Return (X, Y) of the center of cell containing provided text 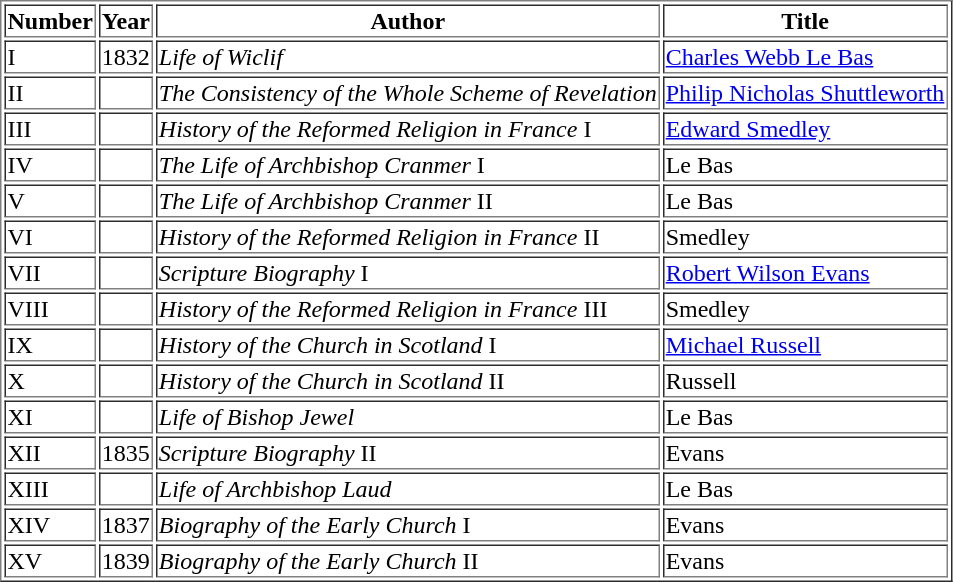
VII (50, 272)
Biography of the Early Church I (408, 524)
1835 (126, 452)
XIII (50, 488)
Life of Wiclif (408, 56)
Title (806, 20)
Number (50, 20)
V (50, 200)
The Life of Archbishop Cranmer I (408, 164)
Life of Bishop Jewel (408, 416)
XIV (50, 524)
III (50, 128)
VI (50, 236)
1832 (126, 56)
IX (50, 344)
1839 (126, 560)
History of the Reformed Religion in France II (408, 236)
Year (126, 20)
X (50, 380)
Charles Webb Le Bas (806, 56)
History of the Reformed Religion in France III (408, 308)
II (50, 92)
Michael Russell (806, 344)
XV (50, 560)
The Life of Archbishop Cranmer II (408, 200)
History of the Church in Scotland II (408, 380)
The Consistency of the Whole Scheme of Revelation (408, 92)
Robert Wilson Evans (806, 272)
Scripture Biography I (408, 272)
XI (50, 416)
IV (50, 164)
Edward Smedley (806, 128)
VIII (50, 308)
Scripture Biography II (408, 452)
Life of Archbishop Laud (408, 488)
Philip Nicholas Shuttleworth (806, 92)
History of the Church in Scotland I (408, 344)
Russell (806, 380)
History of the Reformed Religion in France I (408, 128)
1837 (126, 524)
XII (50, 452)
Biography of the Early Church II (408, 560)
I (50, 56)
Author (408, 20)
